Capture the cell that displays the provided text and extract its [x, y] central coordinate. 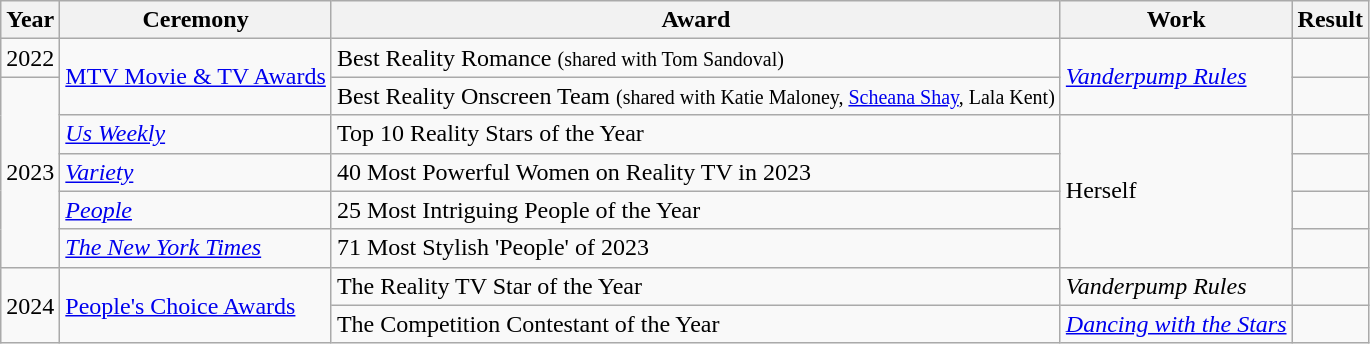
Dancing with the Stars [1176, 324]
2022 [30, 58]
People [196, 210]
People's Choice Awards [196, 305]
71 Most Stylish 'People' of 2023 [696, 248]
Ceremony [196, 20]
MTV Movie & TV Awards [196, 77]
Year [30, 20]
The Reality TV Star of the Year [696, 286]
Herself [1176, 191]
Best Reality Onscreen Team (shared with Katie Maloney, Scheana Shay, Lala Kent) [696, 96]
Best Reality Romance (shared with Tom Sandoval) [696, 58]
25 Most Intriguing People of the Year [696, 210]
Top 10 Reality Stars of the Year [696, 134]
Result [1330, 20]
The New York Times [196, 248]
Variety [196, 172]
40 Most Powerful Women on Reality TV in 2023 [696, 172]
Us Weekly [196, 134]
Award [696, 20]
2023 [30, 172]
2024 [30, 305]
Work [1176, 20]
The Competition Contestant of the Year [696, 324]
